Scan for the cell matching the given text and deliver its (X, Y) coordinate at center. 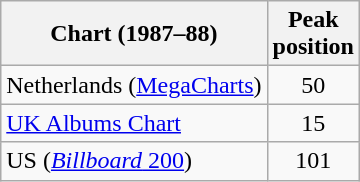
US (Billboard 200) (134, 161)
15 (313, 123)
UK Albums Chart (134, 123)
Peakposition (313, 34)
Chart (1987–88) (134, 34)
Netherlands (MegaCharts) (134, 85)
50 (313, 85)
101 (313, 161)
